Identify which cell holds the provided text, then report its (X, Y) central coordinate. 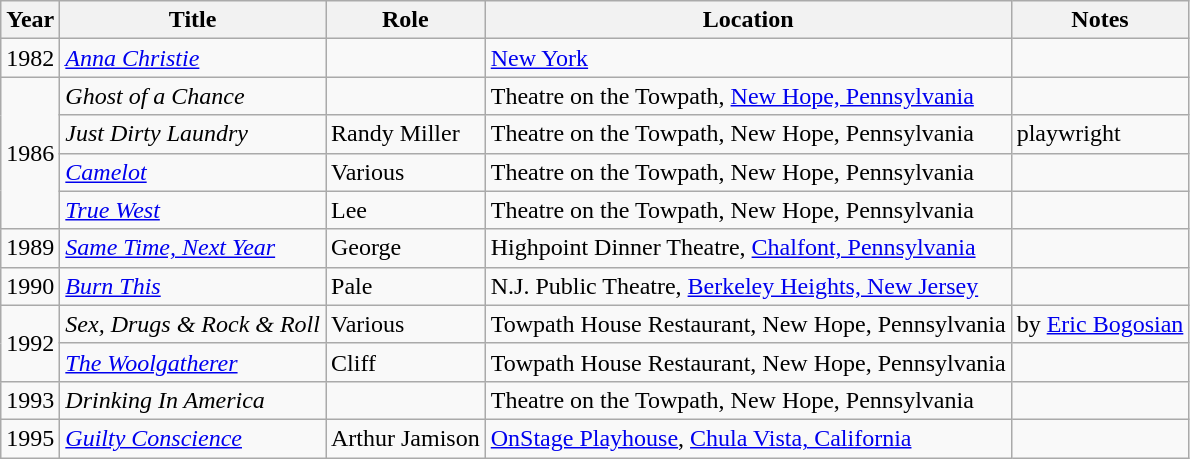
1990 (30, 286)
Highpoint Dinner Theatre, Chalfont, Pennsylvania (748, 248)
Location (748, 20)
OnStage Playhouse, Chula Vista, California (748, 438)
playwright (1100, 134)
1995 (30, 438)
Same Time, Next Year (193, 248)
by Eric Bogosian (1100, 324)
1982 (30, 58)
Just Dirty Laundry (193, 134)
The Woolgatherer (193, 362)
Anna Christie (193, 58)
Role (406, 20)
1993 (30, 400)
Ghost of a Chance (193, 96)
Lee (406, 210)
Camelot (193, 172)
Arthur Jamison (406, 438)
Guilty Conscience (193, 438)
N.J. Public Theatre, Berkeley Heights, New Jersey (748, 286)
Title (193, 20)
True West (193, 210)
Notes (1100, 20)
New York (748, 58)
George (406, 248)
1992 (30, 343)
Pale (406, 286)
Drinking In America (193, 400)
1986 (30, 153)
Year (30, 20)
Randy Miller (406, 134)
Sex, Drugs & Rock & Roll (193, 324)
Burn This (193, 286)
1989 (30, 248)
Cliff (406, 362)
